Return (X, Y) of the center of cell containing provided text 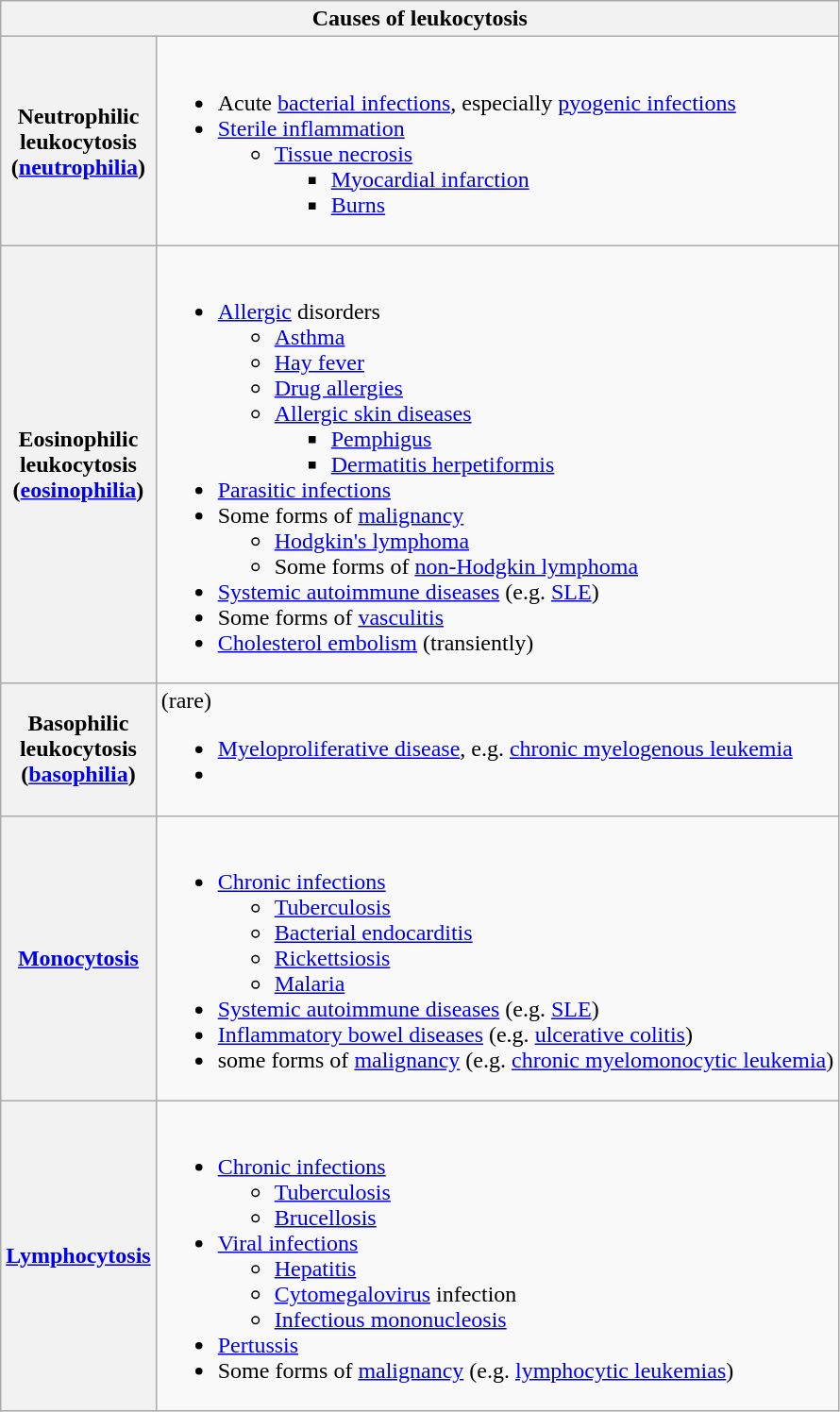
(rare)Myeloproliferative disease, e.g. chronic myelogenous leukemia (497, 749)
Lymphocytosis (78, 1255)
Eosinophilic leukocytosis (eosinophilia) (78, 464)
Causes of leukocytosis (420, 19)
Acute bacterial infections, especially pyogenic infectionsSterile inflammationTissue necrosisMyocardial infarctionBurns (497, 142)
Basophilic leukocytosis (basophilia) (78, 749)
Monocytosis (78, 958)
Neutrophilic leukocytosis (neutrophilia) (78, 142)
